Output the (X, Y) coordinate of the center of the cell containing the given text.  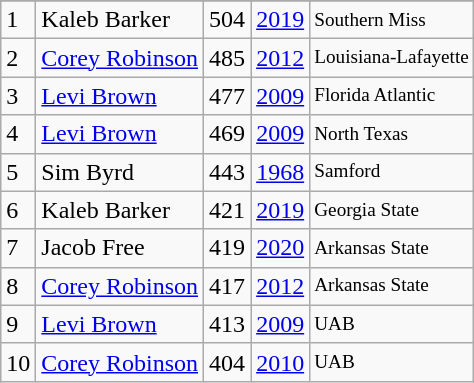
404 (228, 362)
6 (18, 210)
Florida Atlantic (392, 96)
504 (228, 20)
443 (228, 172)
Southern Miss (392, 20)
4 (18, 134)
413 (228, 324)
Georgia State (392, 210)
Jacob Free (120, 248)
7 (18, 248)
485 (228, 58)
477 (228, 96)
421 (228, 210)
1 (18, 20)
2010 (280, 362)
5 (18, 172)
469 (228, 134)
9 (18, 324)
Sim Byrd (120, 172)
10 (18, 362)
419 (228, 248)
3 (18, 96)
2 (18, 58)
North Texas (392, 134)
8 (18, 286)
2020 (280, 248)
Louisiana-Lafayette (392, 58)
Samford (392, 172)
417 (228, 286)
1968 (280, 172)
